Capture the cell that displays the provided text and extract its [x, y] central coordinate. 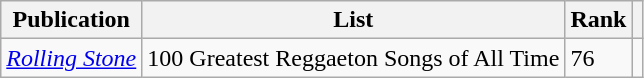
Rank [598, 20]
Rolling Stone [72, 58]
76 [598, 58]
Publication [72, 20]
List [354, 20]
100 Greatest Reggaeton Songs of All Time [354, 58]
